Provide the [x, y] coordinate of the cell's center where the given text is located.  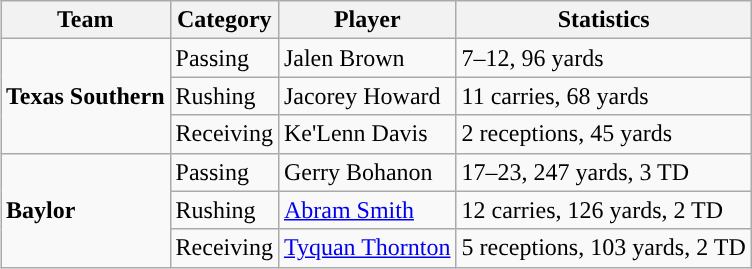
Jacorey Howard [367, 96]
Tyquan Thornton [367, 248]
Category [224, 20]
Gerry Bohanon [367, 172]
Baylor [85, 210]
11 carries, 68 yards [604, 96]
Abram Smith [367, 210]
Jalen Brown [367, 58]
5 receptions, 103 yards, 2 TD [604, 248]
Player [367, 20]
12 carries, 126 yards, 2 TD [604, 210]
Statistics [604, 20]
7–12, 96 yards [604, 58]
Texas Southern [85, 96]
2 receptions, 45 yards [604, 134]
Ke'Lenn Davis [367, 134]
17–23, 247 yards, 3 TD [604, 172]
Team [85, 20]
